Scan for the cell matching the given text and deliver its (x, y) coordinate at center. 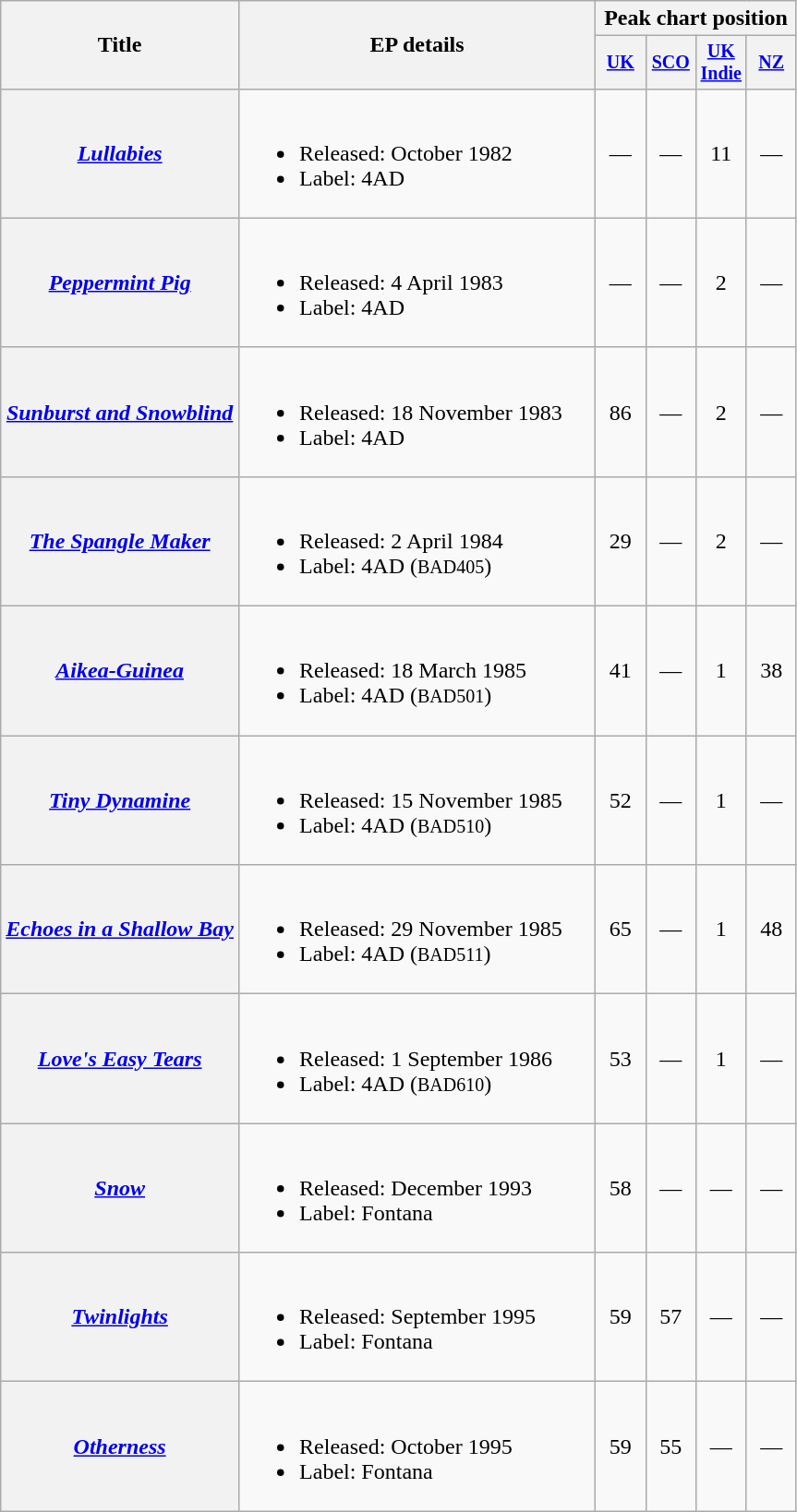
11 (721, 153)
Released: 29 November 1985Label: 4AD (BAD511) (417, 930)
Aikea-Guinea (120, 671)
Love's Easy Tears (120, 1059)
EP details (417, 45)
58 (621, 1188)
48 (771, 930)
Twinlights (120, 1317)
65 (621, 930)
Peppermint Pig (120, 282)
SCO (670, 63)
Released: 15 November 1985Label: 4AD (BAD510) (417, 800)
Released: 18 November 1983Label: 4AD (417, 412)
Echoes in a Shallow Bay (120, 930)
Otherness (120, 1446)
Peak chart position (696, 18)
55 (670, 1446)
Released: 4 April 1983Label: 4AD (417, 282)
Title (120, 45)
Released: October 1995Label: Fontana (417, 1446)
Released: September 1995Label: Fontana (417, 1317)
57 (670, 1317)
41 (621, 671)
NZ (771, 63)
Snow (120, 1188)
29 (621, 541)
Released: 1 September 1986Label: 4AD (BAD610) (417, 1059)
53 (621, 1059)
38 (771, 671)
Lullabies (120, 153)
Sunburst and Snowblind (120, 412)
86 (621, 412)
Released: October 1982Label: 4AD (417, 153)
Released: 2 April 1984Label: 4AD (BAD405) (417, 541)
52 (621, 800)
Released: December 1993Label: Fontana (417, 1188)
Released: 18 March 1985Label: 4AD (BAD501) (417, 671)
UK (621, 63)
UK Indie (721, 63)
Tiny Dynamine (120, 800)
The Spangle Maker (120, 541)
